Return [x, y] of the center of cell containing provided text 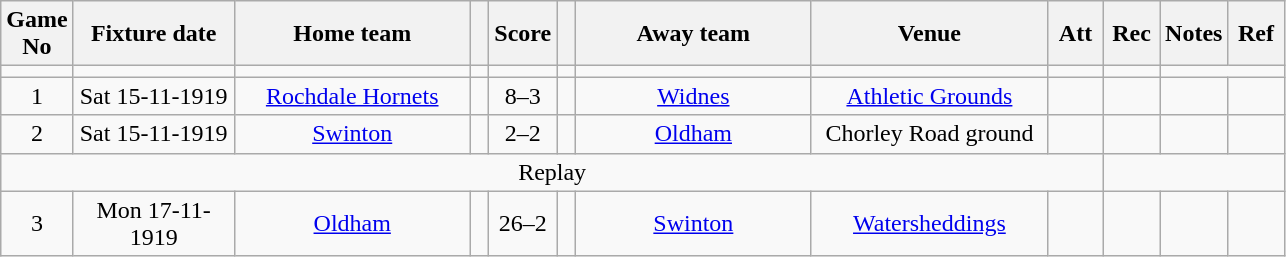
1 [37, 96]
Athletic Grounds [929, 96]
Att [1075, 34]
Score [523, 34]
Ref [1256, 34]
Away team [693, 34]
Home team [352, 34]
Replay [552, 172]
Widnes [693, 96]
2–2 [523, 134]
Rec [1132, 34]
3 [37, 224]
Notes [1194, 34]
Game No [37, 34]
2 [37, 134]
Watersheddings [929, 224]
Mon 17-11-1919 [154, 224]
Fixture date [154, 34]
Venue [929, 34]
Rochdale Hornets [352, 96]
Chorley Road ground [929, 134]
26–2 [523, 224]
8–3 [523, 96]
